Return [x, y] of the center of cell containing provided text 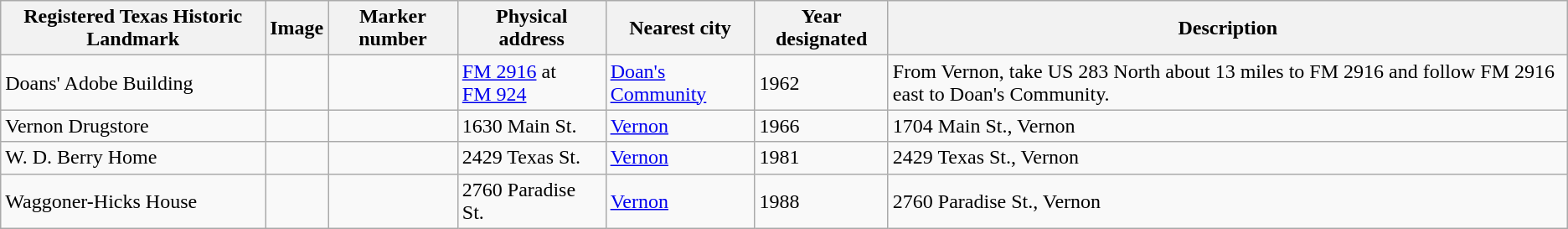
From Vernon, take US 283 North about 13 miles to FM 2916 and follow FM 2916 east to Doan's Community. [1228, 82]
Doans' Adobe Building [133, 82]
Image [297, 29]
2760 Paradise St. [531, 201]
2429 Texas St. [531, 158]
W. D. Berry Home [133, 158]
FM 2916 at FM 924 [531, 82]
2760 Paradise St., Vernon [1228, 201]
1704 Main St., Vernon [1228, 126]
Nearest city [680, 29]
Waggoner-Hicks House [133, 201]
Physical address [531, 29]
1966 [821, 126]
Description [1228, 29]
1630 Main St. [531, 126]
1981 [821, 158]
1962 [821, 82]
Vernon Drugstore [133, 126]
Marker number [394, 29]
Year designated [821, 29]
1988 [821, 201]
Registered Texas Historic Landmark [133, 29]
Doan's Community [680, 82]
2429 Texas St., Vernon [1228, 158]
